Capture the cell that displays the provided text and extract its [x, y] central coordinate. 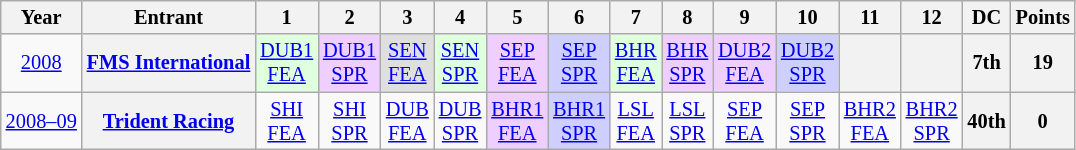
40th [986, 121]
11 [870, 17]
Entrant [168, 17]
19 [1043, 63]
1 [286, 17]
BHR2SPR [932, 121]
2 [350, 17]
DC [986, 17]
SENFEA [408, 63]
8 [688, 17]
LSLSPR [688, 121]
BHRSPR [688, 63]
SHISPR [350, 121]
DUBFEA [408, 121]
5 [517, 17]
SHIFEA [286, 121]
DUBSPR [460, 121]
7 [636, 17]
7th [986, 63]
BHR2FEA [870, 121]
2008–09 [42, 121]
SENSPR [460, 63]
0 [1043, 121]
DUB2FEA [744, 63]
6 [579, 17]
3 [408, 17]
4 [460, 17]
DUB1FEA [286, 63]
LSLFEA [636, 121]
BHR1SPR [579, 121]
10 [808, 17]
12 [932, 17]
Trident Racing [168, 121]
Points [1043, 17]
DUB2SPR [808, 63]
DUB1SPR [350, 63]
BHR1FEA [517, 121]
2008 [42, 63]
9 [744, 17]
Year [42, 17]
FMS International [168, 63]
BHRFEA [636, 63]
